Return the [X, Y] coordinate for the center point of the cell that contains the specified text.  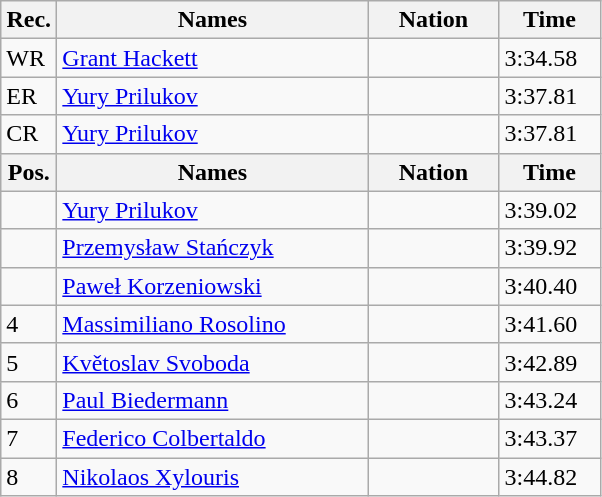
3:41.60 [550, 324]
CR [29, 134]
6 [29, 400]
4 [29, 324]
7 [29, 438]
3:44.82 [550, 477]
Nikolaos Xylouris [212, 477]
Federico Colbertaldo [212, 438]
3:43.37 [550, 438]
Paweł Korzeniowski [212, 286]
Paul Biedermann [212, 400]
Massimiliano Rosolino [212, 324]
WR [29, 58]
3:42.89 [550, 362]
Pos. [29, 172]
3:43.24 [550, 400]
Květoslav Svoboda [212, 362]
5 [29, 362]
3:40.40 [550, 286]
ER [29, 96]
8 [29, 477]
Rec. [29, 20]
Grant Hackett [212, 58]
Przemysław Stańczyk [212, 248]
3:34.58 [550, 58]
3:39.02 [550, 210]
3:39.92 [550, 248]
